Capture the cell that displays the provided text and extract its [X, Y] central coordinate. 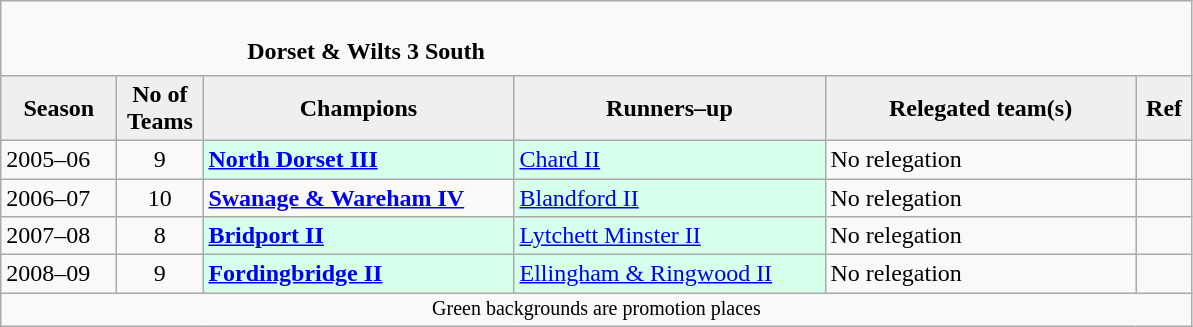
Green backgrounds are promotion places [596, 310]
2006–07 [59, 197]
8 [160, 236]
Swanage & Wareham IV [358, 197]
Relegated team(s) [980, 108]
Blandford II [670, 197]
Bridport II [358, 236]
Runners–up [670, 108]
2005–06 [59, 159]
Lytchett Minster II [670, 236]
North Dorset III [358, 159]
No of Teams [160, 108]
Season [59, 108]
Chard II [670, 159]
Fordingbridge II [358, 274]
2008–09 [59, 274]
Champions [358, 108]
Ellingham & Ringwood II [670, 274]
Ref [1164, 108]
10 [160, 197]
2007–08 [59, 236]
